Capture the cell that displays the provided text and extract its (x, y) central coordinate. 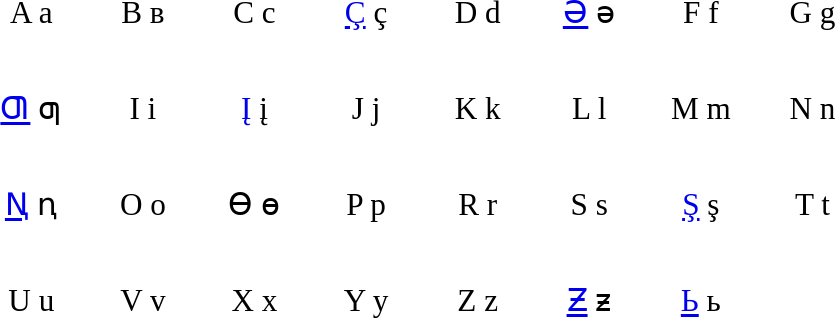
P p (366, 204)
Ө ө (254, 204)
O o (144, 204)
R r (478, 204)
Ş ş (702, 204)
I i (144, 108)
J j (366, 108)
L l (590, 108)
M m (702, 108)
Į į (254, 108)
K k (478, 108)
S s (590, 204)
